For the text-containing cell, return its midpoint in [X, Y] coordinate format. 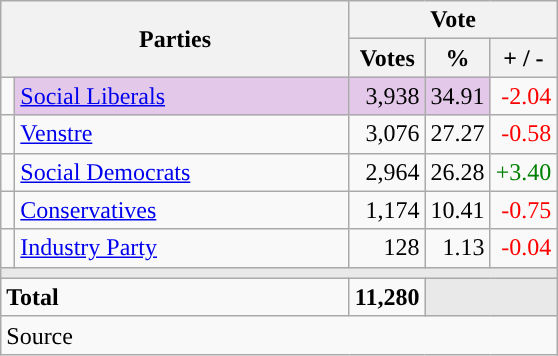
2,964 [387, 172]
Social Liberals [182, 96]
-2.04 [524, 96]
3,076 [387, 134]
27.27 [458, 134]
128 [387, 248]
% [458, 58]
11,280 [387, 297]
26.28 [458, 172]
1,174 [387, 210]
Social Democrats [182, 172]
34.91 [458, 96]
-0.75 [524, 210]
-0.58 [524, 134]
Industry Party [182, 248]
1.13 [458, 248]
-0.04 [524, 248]
Conservatives [182, 210]
Votes [387, 58]
+ / - [524, 58]
Total [176, 297]
+3.40 [524, 172]
Venstre [182, 134]
3,938 [387, 96]
10.41 [458, 210]
Source [279, 335]
Vote [452, 20]
Parties [176, 39]
